Search for the cell housing the specified text and yield its [X, Y] center coordinate. 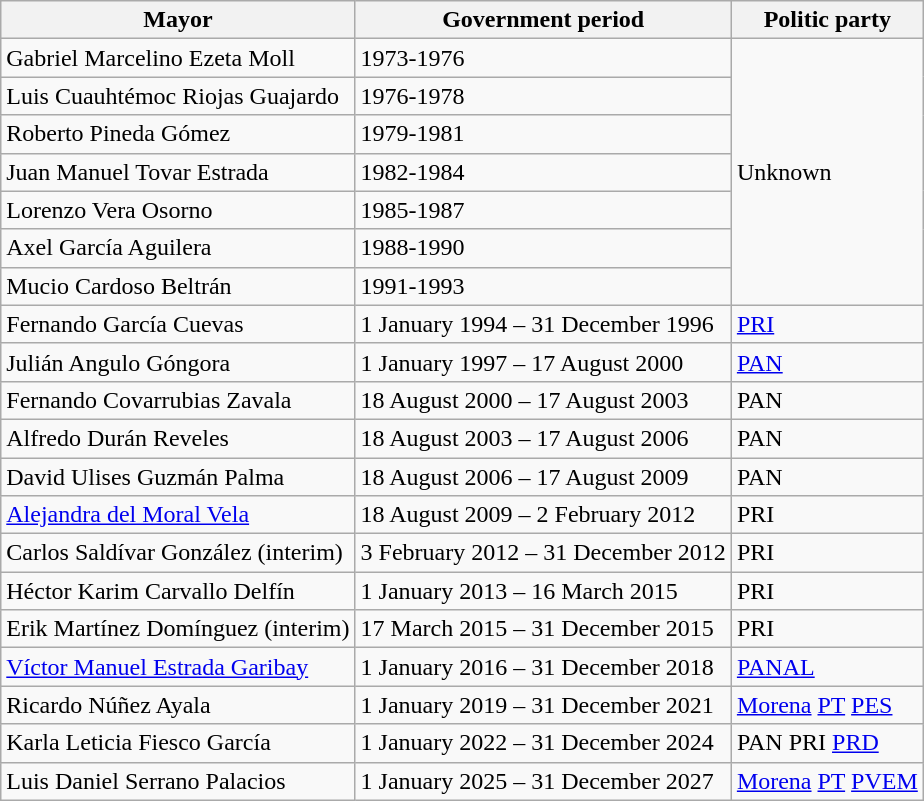
17 March 2015 – 31 December 2015 [543, 629]
1976-1978 [543, 96]
Carlos Saldívar González (interim) [178, 553]
Morena PT PES [827, 705]
1991-1993 [543, 286]
Mayor [178, 20]
18 August 2009 – 2 February 2012 [543, 515]
1 January 2016 – 31 December 2018 [543, 667]
Lorenzo Vera Osorno [178, 210]
1988-1990 [543, 248]
Politic party [827, 20]
Julián Angulo Góngora [178, 362]
18 August 2000 – 17 August 2003 [543, 400]
1985-1987 [543, 210]
1 January 2022 – 31 December 2024 [543, 743]
Gabriel Marcelino Ezeta Moll [178, 58]
Ricardo Núñez Ayala [178, 705]
Morena PT PVEM [827, 781]
Fernando Covarrubias Zavala [178, 400]
1 January 2025 – 31 December 2027 [543, 781]
Unknown [827, 172]
1 January 2013 – 16 March 2015 [543, 591]
Juan Manuel Tovar Estrada [178, 172]
Mucio Cardoso Beltrán [178, 286]
Karla Leticia Fiesco García [178, 743]
1 January 2019 – 31 December 2021 [543, 705]
Fernando García Cuevas [178, 324]
Roberto Pineda Gómez [178, 134]
1982-1984 [543, 172]
1973-1976 [543, 58]
Luis Cuauhtémoc Riojas Guajardo [178, 96]
1979-1981 [543, 134]
Government period [543, 20]
3 February 2012 – 31 December 2012 [543, 553]
Luis Daniel Serrano Palacios [178, 781]
David Ulises Guzmán Palma [178, 477]
Héctor Karim Carvallo Delfín [178, 591]
Víctor Manuel Estrada Garibay [178, 667]
18 August 2003 – 17 August 2006 [543, 438]
PAN PRI PRD [827, 743]
Axel García Aguilera [178, 248]
PANAL [827, 667]
1 January 1994 – 31 December 1996 [543, 324]
18 August 2006 – 17 August 2009 [543, 477]
Alejandra del Moral Vela [178, 515]
Alfredo Durán Reveles [178, 438]
1 January 1997 – 17 August 2000 [543, 362]
Erik Martínez Domínguez (interim) [178, 629]
